Find where the given text appears and provide that cell's center as (x, y) coordinate. 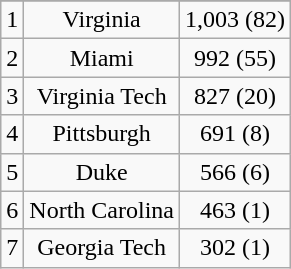
North Carolina (102, 210)
7 (12, 248)
992 (55) (236, 58)
Virginia Tech (102, 96)
1 (12, 20)
Virginia (102, 20)
6 (12, 210)
566 (6) (236, 172)
302 (1) (236, 248)
1,003 (82) (236, 20)
827 (20) (236, 96)
Georgia Tech (102, 248)
3 (12, 96)
463 (1) (236, 210)
2 (12, 58)
691 (8) (236, 134)
Pittsburgh (102, 134)
Miami (102, 58)
5 (12, 172)
Duke (102, 172)
4 (12, 134)
